Capture the cell that displays the provided text and extract its (X, Y) central coordinate. 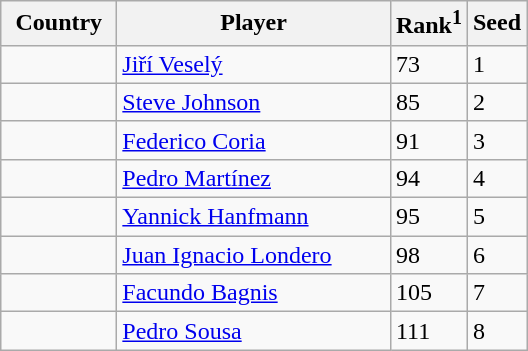
3 (496, 140)
Rank1 (428, 24)
94 (428, 178)
Facundo Bagnis (254, 293)
Steve Johnson (254, 102)
5 (496, 217)
73 (428, 64)
Jiří Veselý (254, 64)
Yannick Hanfmann (254, 217)
98 (428, 255)
105 (428, 293)
Juan Ignacio Londero (254, 255)
Pedro Sousa (254, 331)
8 (496, 331)
Federico Coria (254, 140)
95 (428, 217)
Seed (496, 24)
2 (496, 102)
Country (59, 24)
6 (496, 255)
4 (496, 178)
91 (428, 140)
85 (428, 102)
1 (496, 64)
Pedro Martínez (254, 178)
111 (428, 331)
7 (496, 293)
Player (254, 24)
